Determine the [x, y] coordinate at the center of the cell enclosing the given text.  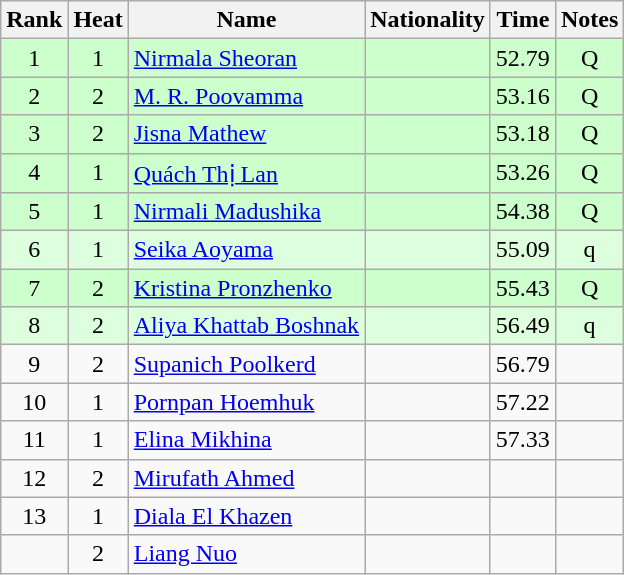
53.26 [522, 173]
Diala El Khazen [246, 516]
Heat [98, 20]
4 [34, 173]
Notes [589, 20]
Elina Mikhina [246, 440]
53.16 [522, 96]
Aliya Khattab Boshnak [246, 326]
Nirmali Madushika [246, 212]
13 [34, 516]
57.22 [522, 402]
9 [34, 364]
Mirufath Ahmed [246, 478]
Name [246, 20]
57.33 [522, 440]
M. R. Poovamma [246, 96]
7 [34, 288]
Time [522, 20]
56.49 [522, 326]
55.43 [522, 288]
5 [34, 212]
Jisna Mathew [246, 134]
Liang Nuo [246, 554]
6 [34, 250]
54.38 [522, 212]
52.79 [522, 58]
8 [34, 326]
Supanich Poolkerd [246, 364]
Rank [34, 20]
Pornpan Hoemhuk [246, 402]
12 [34, 478]
Quách Thị Lan [246, 173]
11 [34, 440]
53.18 [522, 134]
Nirmala Sheoran [246, 58]
55.09 [522, 250]
56.79 [522, 364]
Kristina Pronzhenko [246, 288]
10 [34, 402]
3 [34, 134]
Nationality [428, 20]
Seika Aoyama [246, 250]
